Capture the cell that displays the provided text and extract its [x, y] central coordinate. 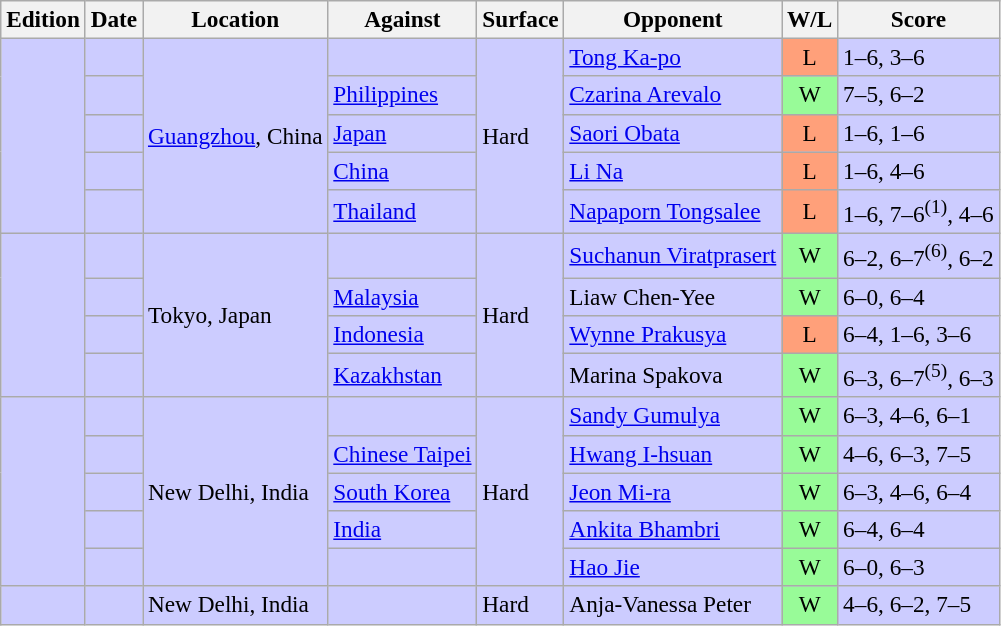
6–2, 6–7(6), 6–2 [918, 255]
Malaysia [402, 296]
Chinese Taipei [402, 454]
Czarina Arevalo [673, 95]
1–6, 1–6 [918, 133]
Liaw Chen-Yee [673, 296]
Location [236, 19]
Ankita Bhambri [673, 529]
7–5, 6–2 [918, 95]
China [402, 170]
4–6, 6–3, 7–5 [918, 454]
Opponent [673, 19]
Hao Jie [673, 567]
1–6, 4–6 [918, 170]
Thailand [402, 211]
Surface [520, 19]
Against [402, 19]
6–3, 4–6, 6–4 [918, 491]
Date [114, 19]
6–0, 6–3 [918, 567]
4–6, 6–2, 7–5 [918, 605]
Kazakhstan [402, 375]
Tokyo, Japan [236, 315]
Napaporn Tongsalee [673, 211]
Philippines [402, 95]
Saori Obata [673, 133]
Indonesia [402, 334]
6–0, 6–4 [918, 296]
Guangzhou, China [236, 136]
Tong Ka-po [673, 57]
Li Na [673, 170]
6–4, 6–4 [918, 529]
W/L [810, 19]
India [402, 529]
Wynne Prakusya [673, 334]
6–3, 4–6, 6–1 [918, 416]
Marina Spakova [673, 375]
South Korea [402, 491]
Anja-Vanessa Peter [673, 605]
Suchanun Viratprasert [673, 255]
Sandy Gumulya [673, 416]
Jeon Mi-ra [673, 491]
Score [918, 19]
1–6, 7–6(1), 4–6 [918, 211]
6–4, 1–6, 3–6 [918, 334]
6–3, 6–7(5), 6–3 [918, 375]
Hwang I-hsuan [673, 454]
Edition [44, 19]
1–6, 3–6 [918, 57]
Japan [402, 133]
